Find where the given text appears and provide that cell's center as (X, Y) coordinate. 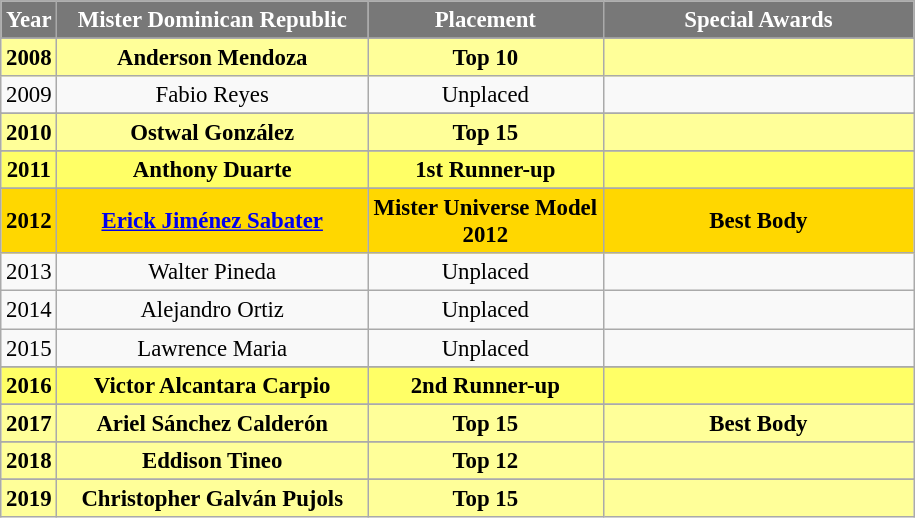
Placement (486, 20)
Ostwal González (212, 133)
Erick Jiménez Sabater (212, 222)
2012 (29, 222)
Ariel Sánchez Calderón (212, 423)
Anderson Mendoza (212, 58)
Top 10 (486, 58)
2016 (29, 385)
Christopher Galván Pujols (212, 498)
2009 (29, 95)
2011 (29, 170)
Eddison Tineo (212, 460)
2019 (29, 498)
Victor Alcantara Carpio (212, 385)
2017 (29, 423)
2014 (29, 310)
2015 (29, 348)
2013 (29, 273)
Top 12 (486, 460)
Anthony Duarte (212, 170)
Special Awards (758, 20)
Lawrence Maria (212, 348)
Mister Dominican Republic (212, 20)
2nd Runner-up (486, 385)
Year (29, 20)
2010 (29, 133)
Fabio Reyes (212, 95)
Mister Universe Model 2012 (486, 222)
1st Runner-up (486, 170)
2018 (29, 460)
Alejandro Ortiz (212, 310)
2008 (29, 58)
Walter Pineda (212, 273)
